Output the (X, Y) coordinate of the center of the cell containing the given text.  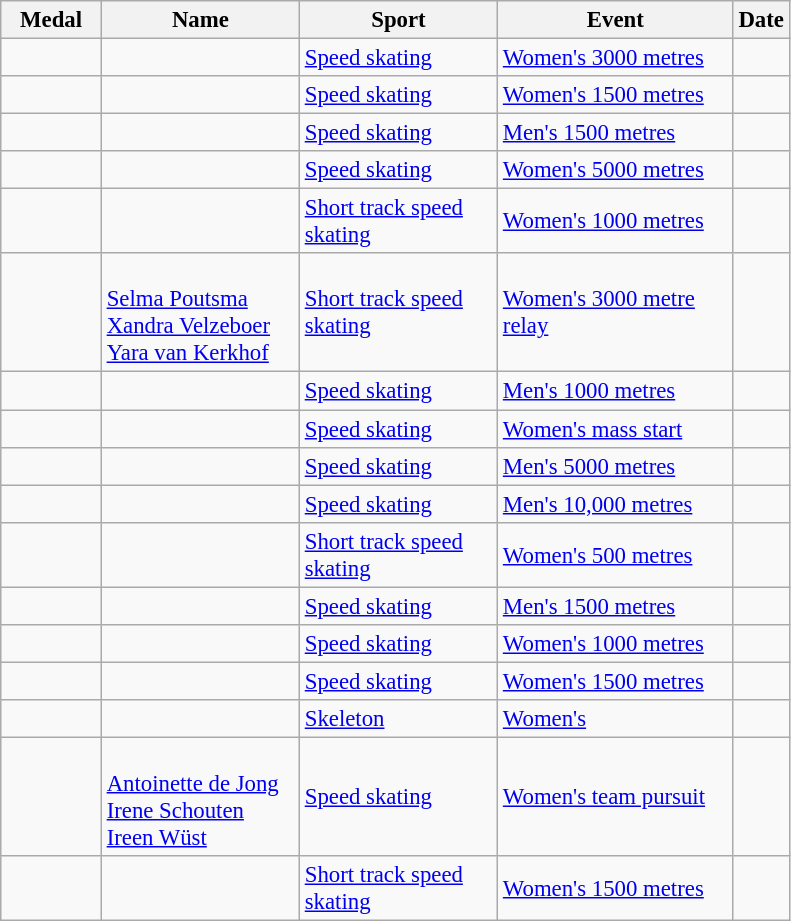
Women's 3000 metres (616, 58)
Skeleton (398, 719)
Men's 10,000 metres (616, 504)
Event (616, 20)
Women's 3000 metre relay (616, 314)
Men's 1000 metres (616, 391)
Selma PoutsmaXandra VelzeboerYara van Kerkhof (200, 314)
Women's mass start (616, 429)
Date (761, 20)
Antoinette de JongIrene SchoutenIreen Wüst (200, 796)
Women's (616, 719)
Name (200, 20)
Sport (398, 20)
Women's 500 metres (616, 554)
Women's team pursuit (616, 796)
Medal (52, 20)
Women's 5000 metres (616, 170)
Men's 5000 metres (616, 466)
